Locate the cell with the specified text and output its (x, y) center coordinate. 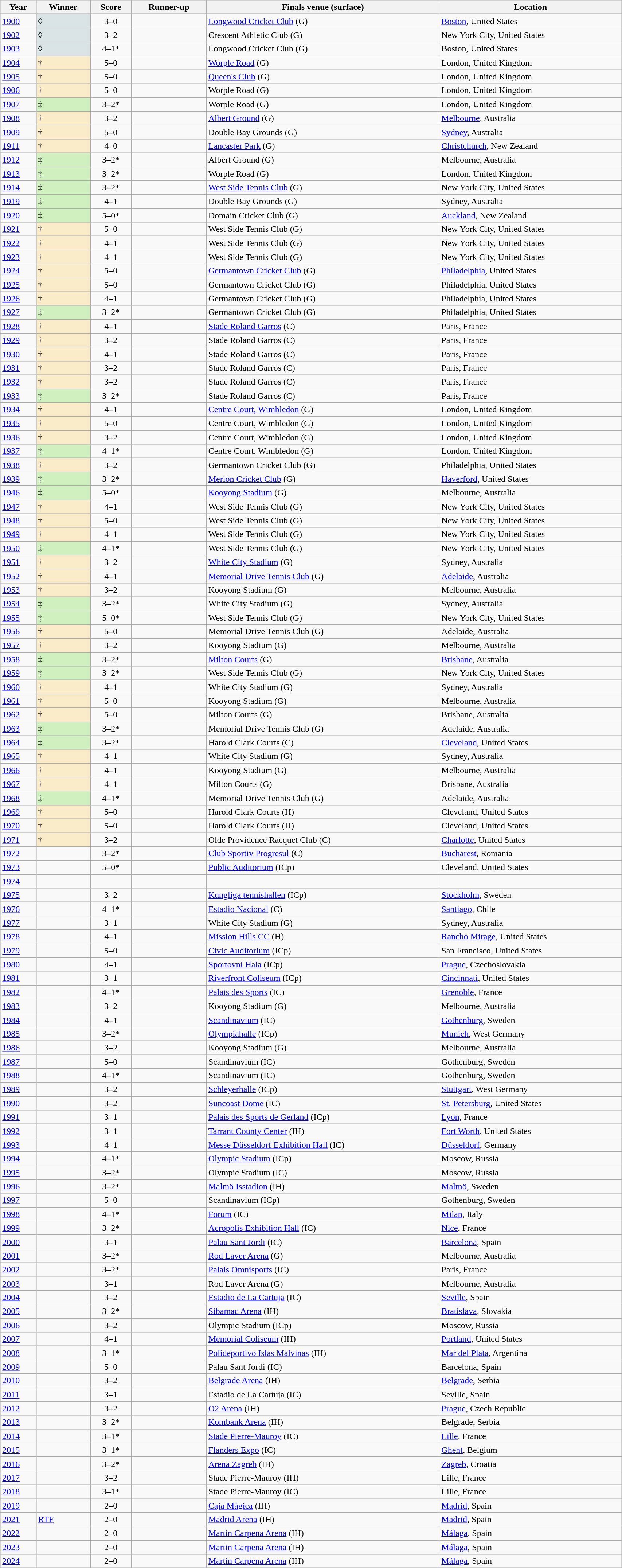
2002 (18, 1269)
1969 (18, 812)
2012 (18, 1408)
1999 (18, 1228)
1965 (18, 756)
1981 (18, 978)
Year (18, 7)
Sibamac Arena (IH) (323, 1311)
Memorial Coliseum (IH) (323, 1339)
1970 (18, 826)
Public Auditorium (ICp) (323, 867)
1923 (18, 257)
2022 (18, 1533)
Domain Cricket Club (G) (323, 215)
1905 (18, 77)
Olympiahalle (ICp) (323, 1034)
1903 (18, 49)
Christchurch, New Zealand (531, 146)
2007 (18, 1339)
1924 (18, 271)
1967 (18, 784)
1937 (18, 451)
Forum (IC) (323, 1214)
Sportovní Hala (ICp) (323, 964)
1971 (18, 839)
1929 (18, 340)
1952 (18, 576)
Stade Pierre-Mauroy (IH) (323, 1478)
Finals venue (surface) (323, 7)
Runner-up (169, 7)
1950 (18, 548)
Stuttgart, West Germany (531, 1089)
1980 (18, 964)
1974 (18, 881)
1968 (18, 798)
2016 (18, 1464)
2023 (18, 1547)
1992 (18, 1131)
1962 (18, 715)
1951 (18, 562)
1913 (18, 174)
Schleyerhalle (ICp) (323, 1089)
1997 (18, 1200)
1902 (18, 35)
Ghent, Belgium (531, 1450)
Arena Zagreb (IH) (323, 1464)
1925 (18, 285)
Harold Clark Courts (C) (323, 742)
1977 (18, 923)
Malmö Isstadion (IH) (323, 1186)
1904 (18, 63)
1920 (18, 215)
1906 (18, 90)
RTF (63, 1520)
Score (111, 7)
Flanders Expo (IC) (323, 1450)
1919 (18, 202)
1960 (18, 687)
1959 (18, 673)
1909 (18, 132)
1961 (18, 701)
2011 (18, 1395)
Bratislava, Slovakia (531, 1311)
Prague, Czechoslovakia (531, 964)
3–0 (111, 21)
2004 (18, 1298)
Club Sportiv Progresul (C) (323, 854)
1932 (18, 382)
1972 (18, 854)
1935 (18, 424)
1922 (18, 243)
2013 (18, 1422)
2021 (18, 1520)
1993 (18, 1145)
Caja Mágica (IH) (323, 1506)
1957 (18, 645)
Malmö, Sweden (531, 1186)
1958 (18, 659)
San Francisco, United States (531, 951)
1983 (18, 1006)
Madrid Arena (IH) (323, 1520)
Nice, France (531, 1228)
1996 (18, 1186)
Queen's Club (G) (323, 77)
Portland, United States (531, 1339)
1927 (18, 312)
2005 (18, 1311)
Suncoast Dome (IC) (323, 1103)
1912 (18, 160)
1933 (18, 395)
O2 Arena (IH) (323, 1408)
1953 (18, 590)
Fort Worth, United States (531, 1131)
Polideportivo Islas Malvinas (IH) (323, 1353)
Tarrant County Center (IH) (323, 1131)
1956 (18, 632)
Merion Cricket Club (G) (323, 479)
Haverford, United States (531, 479)
1989 (18, 1089)
Location (531, 7)
1995 (18, 1173)
1988 (18, 1076)
Charlotte, United States (531, 839)
Palais des Sports (IC) (323, 992)
Grenoble, France (531, 992)
Düsseldorf, Germany (531, 1145)
1921 (18, 229)
1966 (18, 770)
1936 (18, 437)
2009 (18, 1367)
4–0 (111, 146)
2006 (18, 1325)
1907 (18, 104)
Olympic Stadium (IC) (323, 1173)
1979 (18, 951)
2024 (18, 1561)
1939 (18, 479)
1900 (18, 21)
Riverfront Coliseum (ICp) (323, 978)
Mission Hills CC (H) (323, 937)
Milan, Italy (531, 1214)
1947 (18, 507)
1955 (18, 618)
2008 (18, 1353)
1984 (18, 1020)
1975 (18, 895)
Kungliga tennishallen (ICp) (323, 895)
1930 (18, 354)
Messe Düsseldorf Exhibition Hall (IC) (323, 1145)
St. Petersburg, United States (531, 1103)
1928 (18, 326)
Belgrade Arena (IH) (323, 1381)
Santiago, Chile (531, 909)
Crescent Athletic Club (G) (323, 35)
Olde Providence Racquet Club (C) (323, 839)
Bucharest, Romania (531, 854)
1973 (18, 867)
1908 (18, 118)
1985 (18, 1034)
2015 (18, 1450)
1987 (18, 1062)
Mar del Plata, Argentina (531, 1353)
1982 (18, 992)
1938 (18, 465)
1991 (18, 1117)
Prague, Czech Republic (531, 1408)
Winner (63, 7)
1963 (18, 729)
1931 (18, 368)
2000 (18, 1242)
Lancaster Park (G) (323, 146)
Stockholm, Sweden (531, 895)
1911 (18, 146)
1976 (18, 909)
2019 (18, 1506)
2014 (18, 1436)
Auckland, New Zealand (531, 215)
1948 (18, 520)
2017 (18, 1478)
Acropolis Exhibition Hall (IC) (323, 1228)
Kombank Arena (IH) (323, 1422)
Lyon, France (531, 1117)
1998 (18, 1214)
Civic Auditorium (ICp) (323, 951)
1914 (18, 188)
1978 (18, 937)
Palais Omnisports (IC) (323, 1269)
1986 (18, 1048)
2001 (18, 1256)
1934 (18, 410)
1990 (18, 1103)
Estadio Nacional (C) (323, 909)
1949 (18, 534)
2010 (18, 1381)
1926 (18, 299)
Zagreb, Croatia (531, 1464)
Scandinavium (ICp) (323, 1200)
1964 (18, 742)
Rancho Mirage, United States (531, 937)
1994 (18, 1159)
2018 (18, 1491)
2003 (18, 1283)
Palais des Sports de Gerland (ICp) (323, 1117)
Munich, West Germany (531, 1034)
1954 (18, 604)
1946 (18, 493)
Cincinnati, United States (531, 978)
